Identify which cell holds the provided text, then report its (x, y) central coordinate. 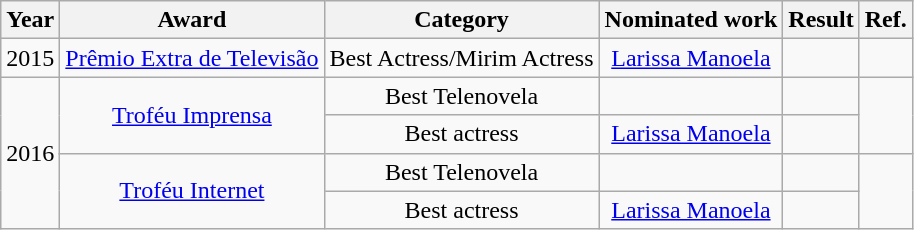
Troféu Imprensa (192, 115)
Troféu Internet (192, 191)
Category (462, 20)
Award (192, 20)
2016 (30, 153)
Result (821, 20)
Prêmio Extra de Televisão (192, 58)
Best Actress/Mirim Actress (462, 58)
Nominated work (691, 20)
Year (30, 20)
Ref. (886, 20)
2015 (30, 58)
